Output the [X, Y] coordinate of the center of the cell containing the given text.  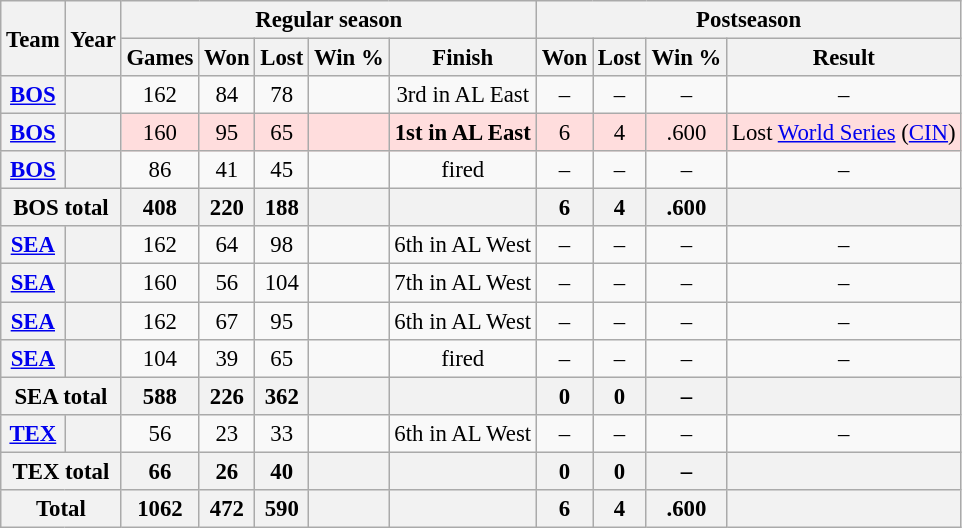
408 [160, 208]
86 [160, 170]
23 [227, 433]
362 [282, 396]
220 [227, 208]
39 [227, 358]
TEX [33, 433]
26 [227, 471]
78 [282, 95]
TEX total [61, 471]
188 [282, 208]
Postseason [748, 20]
SEA total [61, 396]
Regular season [328, 20]
67 [227, 321]
472 [227, 509]
226 [227, 396]
Result [844, 58]
41 [227, 170]
Games [160, 58]
3rd in AL East [462, 95]
64 [227, 245]
Team [33, 38]
45 [282, 170]
BOS total [61, 208]
66 [160, 471]
Year [93, 38]
1062 [160, 509]
33 [282, 433]
84 [227, 95]
590 [282, 509]
40 [282, 471]
Total [61, 509]
Finish [462, 58]
588 [160, 396]
7th in AL West [462, 283]
Lost World Series (CIN) [844, 133]
98 [282, 245]
1st in AL East [462, 133]
